Detect which cell encompasses the target text, then output its (X, Y) center coordinate. 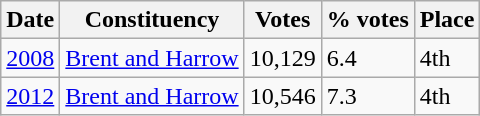
Place (447, 20)
6.4 (368, 58)
10,129 (282, 58)
10,546 (282, 96)
2012 (30, 96)
Constituency (152, 20)
% votes (368, 20)
Votes (282, 20)
7.3 (368, 96)
2008 (30, 58)
Date (30, 20)
